For the text-containing cell, return its midpoint in (X, Y) coordinate format. 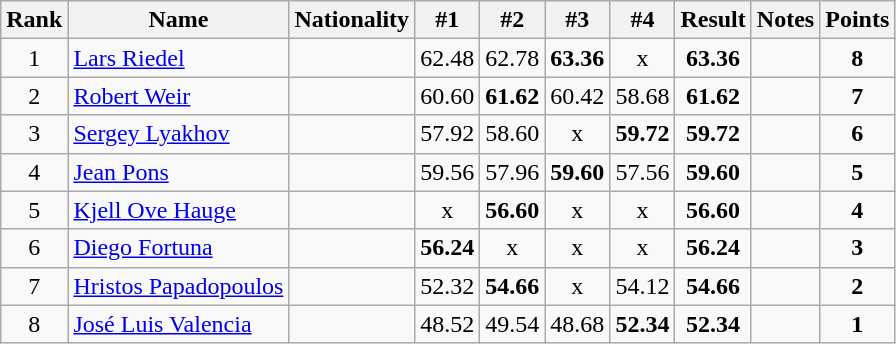
60.42 (578, 96)
#1 (448, 20)
60.60 (448, 96)
Points (858, 20)
Lars Riedel (178, 58)
58.60 (512, 134)
#3 (578, 20)
Diego Fortuna (178, 248)
#2 (512, 20)
#4 (642, 20)
Notes (785, 20)
Nationality (352, 20)
62.78 (512, 58)
57.96 (512, 172)
57.92 (448, 134)
Jean Pons (178, 172)
Hristos Papadopoulos (178, 286)
José Luis Valencia (178, 324)
58.68 (642, 96)
Kjell Ove Hauge (178, 210)
Robert Weir (178, 96)
49.54 (512, 324)
52.32 (448, 286)
57.56 (642, 172)
62.48 (448, 58)
Name (178, 20)
54.12 (642, 286)
Sergey Lyakhov (178, 134)
Rank (34, 20)
Result (713, 20)
59.56 (448, 172)
48.68 (578, 324)
48.52 (448, 324)
